Return the (X, Y) coordinate for the center point of the cell that contains the specified text.  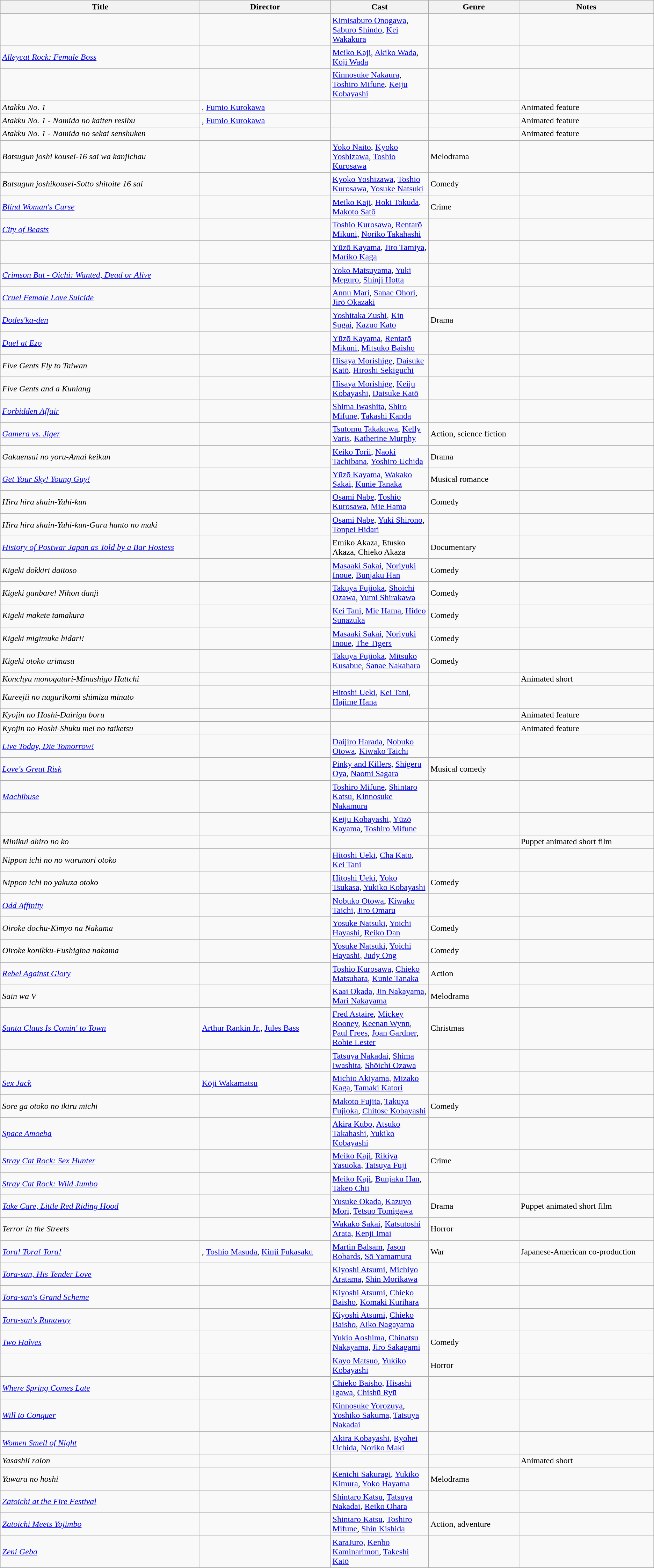
Hira hira shain-Yuhi-kun (100, 502)
Zatoichi Meets Yojimbo (100, 1524)
Fred Astaire, Mickey Rooney, Keenan Wynn, Paul Frees, Joan Gardner, Robie Lester (379, 1029)
Michio Akiyama, Mizako Kaga, Tamaki Katori (379, 1083)
Zeni Geba (100, 1552)
Yosuke Natsuki, Yoichi Hayashi, Judy Ong (379, 950)
Hitoshi Ueki, Yoko Tsukasa, Yukiko Kobayashi (379, 883)
Oiroke konikku-Fushigina nakama (100, 950)
Musical romance (474, 479)
Kigeki otoko urimasu (100, 661)
Yoko Naito, Kyoko Yoshizawa, Toshio Kurosawa (379, 156)
Emiko Akaza, Etusko Akaza, Chieko Akaza (379, 547)
Shintaro Katsu, Toshiro Mifune, Shin Kishida (379, 1524)
Japanese-American co-production (586, 1251)
Osami Nabe, Yuki Shirono, Tonpei Hidari (379, 524)
War (474, 1251)
Genre (474, 7)
Kyojin no Hoshi-Dairigu boru (100, 715)
Space Amoeba (100, 1133)
Masaaki Sakai, Noriyuki Inoue, Bunjaku Han (379, 570)
Toshiro Mifune, Shintaro Katsu, Kinnosuke Nakamura (379, 796)
Kinnosuke Nakaura, Toshiro Mifune, Keiju Kobayashi (379, 84)
Forbidden Affair (100, 411)
Keiju Kobayashi, Yūzō Kayama, Toshiro Mifune (379, 824)
Tsutomu Takakuwa, Kelly Varis, Katherine Murphy (379, 434)
Nippon ichi no yakuza otoko (100, 883)
Nobuko Otowa, Kiwako Taichi, Jiro Omaru (379, 905)
Tora! Tora! Tora! (100, 1251)
Two Halves (100, 1342)
KaraJuro, Kenbo Kaminarimon, Takeshi Katō (379, 1552)
Cast (379, 7)
Meiko Kaji, Akiko Wada, Kōji Wada (379, 57)
Kyojin no Hoshi-Shuku mei no taiketsu (100, 728)
Five Gents Fly to Taiwan (100, 366)
Akira Kubo, Atsuko Takahashi, Yukiko Kobayashi (379, 1133)
, Toshio Masuda, Kinji Fukasaku (265, 1251)
Shintaro Katsu, Tatsuya Nakadai, Reiko Ohara (379, 1501)
Kigeki ganbare! Nihon danji (100, 593)
Hira hira shain-Yuhi-kun-Garu hanto no maki (100, 524)
Title (100, 7)
Crimson Bat - Oichi: Wanted, Dead or Alive (100, 274)
Shima Iwashita, Shiro Mifune, Takashi Kanda (379, 411)
Kōji Wakamatsu (265, 1083)
Five Gents and a Kuniang (100, 388)
Meiko Kaji, Rikiya Yasuoka, Tatsuya Fuji (379, 1161)
Director (265, 7)
Meiko Kaji, Hoki Tokuda, Makoto Satō (379, 207)
Yoko Matsuyama, Yuki Meguro, Shinji Hotta (379, 274)
Alleycat Rock: Female Boss (100, 57)
Kayo Matsuo, Yukiko Kobayashi (379, 1365)
Kiyoshi Atsumi, Chieko Baisho, Aiko Nagayama (379, 1320)
Toshio Kurosawa, Chieko Matsubara, Kunie Tanaka (379, 973)
Kiyoshi Atsumi, Chieko Baisho, Komaki Kurihara (379, 1297)
Odd Affinity (100, 905)
Live Today, Die Tomorrow! (100, 746)
Duel at Ezo (100, 343)
Hitoshi Ueki, Kei Tani, Hajime Hana (379, 697)
Kenichi Sakuragi, Yukiko Kimura, Yoko Hayama (379, 1479)
Kimisaburo Onogawa, Saburo Shindo, Kei Wakakura (379, 30)
Atakku No. 1 (100, 107)
Kaai Okada, Jin Nakayama, Mari Nakayama (379, 996)
Daijiro Harada, Nobuko Otowa, Kiwako Taichi (379, 746)
Konchyu monogatari-Minashigo Hattchi (100, 679)
Yūzō Kayama, Rentarō Mikuni, Mitsuko Baisho (379, 343)
Get Your Sky! Young Guy! (100, 479)
Kei Tani, Mie Hama, Hideo Sunazuka (379, 615)
Gakuensai no yoru-Amai keikun (100, 457)
Nippon ichi no no warunori otoko (100, 860)
Machibuse (100, 796)
Batsugun joshikousei-Sotto shitoite 16 sai (100, 184)
Musical comedy (474, 769)
Keiko Torii, Naoki Tachibana, Yoshiro Uchida (379, 457)
Tora-san's Grand Scheme (100, 1297)
Kigeki makete tamakura (100, 615)
Akira Kobayashi, Ryohei Uchida, Noriko Maki (379, 1443)
Will to Conquer (100, 1415)
Yasashii raion (100, 1461)
Rebel Against Glory (100, 973)
History of Postwar Japan as Told by a Bar Hostess (100, 547)
Atakku No. 1 - Namida no kaiten resibu (100, 120)
Santa Claus Is Comin' to Town (100, 1029)
Yosuke Natsuki, Yoichi Hayashi, Reiko Dan (379, 928)
Zatoichi at the Fire Festival (100, 1501)
Terror in the Streets (100, 1229)
Kigeki migimuke hidari! (100, 638)
Action (474, 973)
Blind Woman's Curse (100, 207)
Takuya Fujioka, Mitsuko Kusabue, Sanae Nakahara (379, 661)
Sore ga otoko no ikiru michi (100, 1106)
Meiko Kaji, Bunjaku Han, Takeo Chii (379, 1184)
Stray Cat Rock: Sex Hunter (100, 1161)
Action, science fiction (474, 434)
Stray Cat Rock: Wild Jumbo (100, 1184)
Where Spring Comes Late (100, 1388)
Takuya Fujioka, Shoichi Ozawa, Yumi Shirakawa (379, 593)
Yoshitaka Zushi, Kin Sugai, Kazuo Kato (379, 321)
Atakku No. 1 - Namida no sekai senshuken (100, 134)
Dodes'ka-den (100, 321)
Kigeki dokkiri daitoso (100, 570)
Masaaki Sakai, Noriyuki Inoue, The Tigers (379, 638)
Cruel Female Love Suicide (100, 297)
Yukio Aoshima, Chinatsu Nakayama, Jiro Sakagami (379, 1342)
Chieko Baisho, Hisashi Igawa, Chishū Ryū (379, 1388)
Kinnosuke Yorozuya, Yoshiko Sakuma, Tatsuya Nakadai (379, 1415)
Kureejii no nagurikomi shimizu minato (100, 697)
Kyoko Yoshizawa, Toshio Kurosawa, Yosuke Natsuki (379, 184)
Toshio Kurosawa, Rentarō Mikuni, Noriko Takahashi (379, 229)
City of Beasts (100, 229)
Women Smell of Night (100, 1443)
Tatsuya Nakadai, Shima Iwashita, Shōichi Ozawa (379, 1061)
Kiyoshi Atsumi, Michiyo Aratama, Shin Morikawa (379, 1274)
Annu Mari, Sanae Ohori, Jirō Okazaki (379, 297)
Sex Jack (100, 1083)
Makoto Fujita, Takuya Fujioka, Chitose Kobayashi (379, 1106)
Yūzō Kayama, Wakako Sakai, Kunie Tanaka (379, 479)
Gamera vs. Jiger (100, 434)
Hitoshi Ueki, Cha Kato, Kei Tani (379, 860)
Wakako Sakai, Katsutoshi Arata, Kenji Imai (379, 1229)
Arthur Rankin Jr., Jules Bass (265, 1029)
Martin Balsam, Jason Robards, Sō Yamamura (379, 1251)
Christmas (474, 1029)
Batsugun joshi kousei-16 sai wa kanjichau (100, 156)
Tora-san, His Tender Love (100, 1274)
Yawara no hoshi (100, 1479)
Pinky and Killers, Shigeru Oya, Naomi Sagara (379, 769)
Hisaya Morishige, Keiju Kobayashi, Daisuke Katō (379, 388)
Osami Nabe, Toshio Kurosawa, Mie Hama (379, 502)
Yusuke Okada, Kazuyo Mori, Tetsuo Tomigawa (379, 1206)
Take Care, Little Red Riding Hood (100, 1206)
Yūzō Kayama, Jiro Tamiya, Mariko Kaga (379, 252)
Sain wa V (100, 996)
Minikui ahiro no ko (100, 842)
Documentary (474, 547)
Tora-san's Runaway (100, 1320)
Action, adventure (474, 1524)
Oiroke dochu-Kimyo na Nakama (100, 928)
Love's Great Risk (100, 769)
Hisaya Morishige, Daisuke Katō, Hiroshi Sekiguchi (379, 366)
Notes (586, 7)
